Capture the cell that displays the provided text and extract its [x, y] central coordinate. 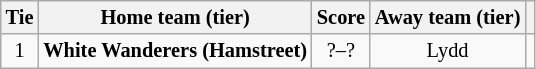
?–? [341, 51]
1 [20, 51]
White Wanderers (Hamstreet) [175, 51]
Tie [20, 17]
Lydd [448, 51]
Score [341, 17]
Away team (tier) [448, 17]
Home team (tier) [175, 17]
